From the cell containing the given text, extract its center point as (x, y) coordinate. 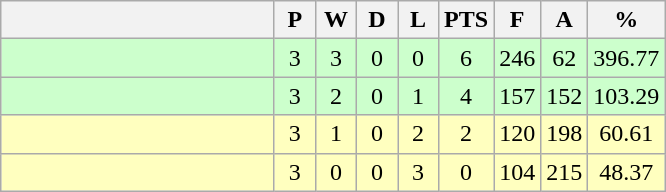
6 (466, 58)
215 (564, 172)
4 (466, 96)
198 (564, 134)
D (376, 20)
103.29 (626, 96)
L (418, 20)
% (626, 20)
152 (564, 96)
48.37 (626, 172)
PTS (466, 20)
104 (518, 172)
62 (564, 58)
P (294, 20)
396.77 (626, 58)
246 (518, 58)
A (564, 20)
157 (518, 96)
F (518, 20)
60.61 (626, 134)
120 (518, 134)
W (336, 20)
